From the cell containing the given text, extract its center point as (x, y) coordinate. 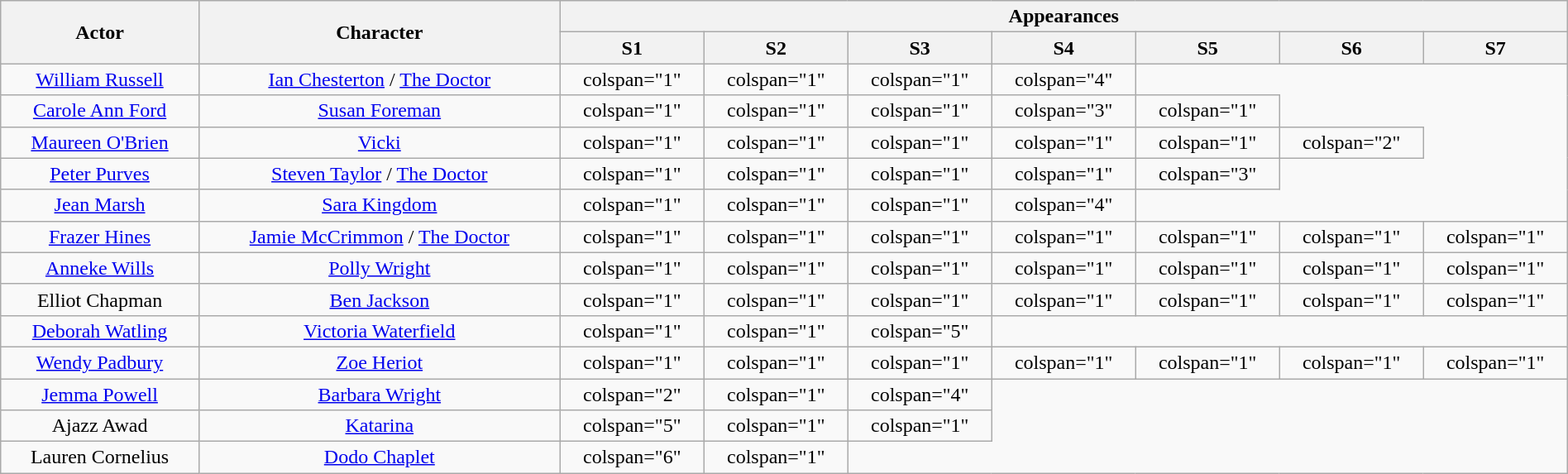
Barbara Wright (379, 395)
Steven Taylor / The Doctor (379, 174)
Deborah Watling (100, 331)
Victoria Waterfield (379, 331)
S1 (632, 48)
Character (379, 32)
Vicki (379, 142)
S6 (1351, 48)
S3 (920, 48)
Sara Kingdom (379, 205)
Zoe Heriot (379, 362)
S7 (1495, 48)
Dodo Chaplet (379, 457)
Polly Wright (379, 268)
Lauren Cornelius (100, 457)
Elliot Chapman (100, 299)
colspan="6" (632, 457)
Jean Marsh (100, 205)
S5 (1207, 48)
Jamie McCrimmon / The Doctor (379, 237)
S4 (1064, 48)
Ian Chesterton / The Doctor (379, 79)
Frazer Hines (100, 237)
Susan Foreman (379, 111)
Katarina (379, 426)
Ajazz Awad (100, 426)
Carole Ann Ford (100, 111)
Peter Purves (100, 174)
William Russell (100, 79)
Appearances (1064, 17)
Anneke Wills (100, 268)
S2 (776, 48)
Actor (100, 32)
Ben Jackson (379, 299)
Wendy Padbury (100, 362)
Maureen O'Brien (100, 142)
Jemma Powell (100, 395)
